Detect which cell encompasses the target text, then output its (x, y) center coordinate. 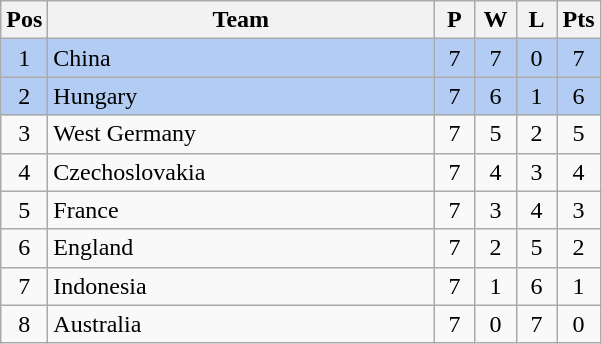
Pos (24, 20)
West Germany (241, 134)
Pts (578, 20)
L (536, 20)
England (241, 248)
8 (24, 324)
Hungary (241, 96)
Team (241, 20)
W (496, 20)
Australia (241, 324)
P (454, 20)
Indonesia (241, 286)
Czechoslovakia (241, 172)
China (241, 58)
France (241, 210)
